Provide the [X, Y] coordinate of the cell's center where the given text is located.  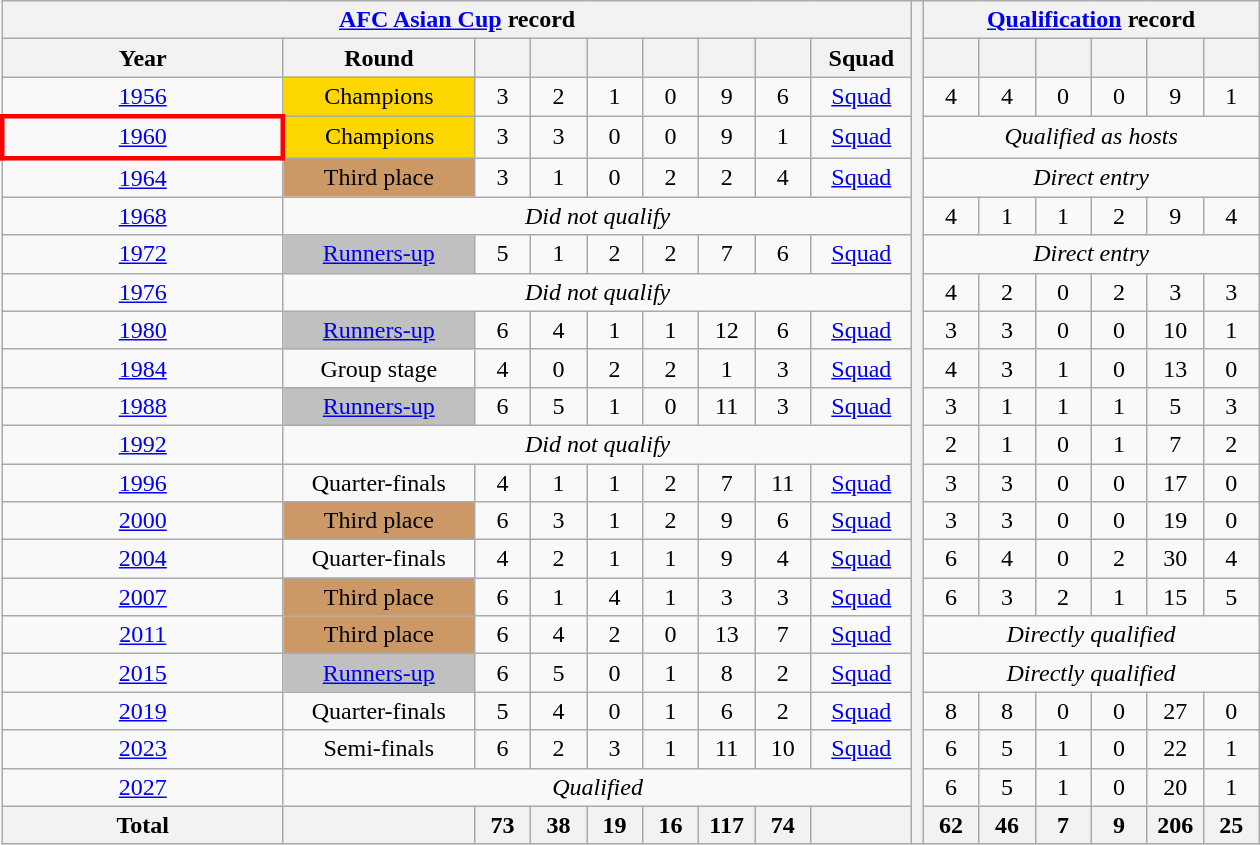
62 [951, 825]
Total [142, 825]
15 [1175, 597]
1956 [142, 97]
38 [558, 825]
2007 [142, 597]
117 [727, 825]
16 [671, 825]
46 [1007, 825]
1980 [142, 330]
1976 [142, 292]
Year [142, 58]
Group stage [378, 368]
25 [1231, 825]
2004 [142, 559]
Round [378, 58]
2019 [142, 711]
Semi-finals [378, 749]
2027 [142, 787]
1960 [142, 136]
1984 [142, 368]
74 [783, 825]
1992 [142, 444]
2023 [142, 749]
22 [1175, 749]
2000 [142, 521]
20 [1175, 787]
1996 [142, 483]
1972 [142, 254]
1968 [142, 216]
Qualification record [1091, 20]
30 [1175, 559]
1988 [142, 406]
AFC Asian Cup record [457, 20]
206 [1175, 825]
17 [1175, 483]
1964 [142, 178]
73 [502, 825]
Qualified [597, 787]
12 [727, 330]
2011 [142, 635]
Qualified as hosts [1091, 136]
2015 [142, 673]
27 [1175, 711]
